Return [X, Y] of the center of cell containing provided text 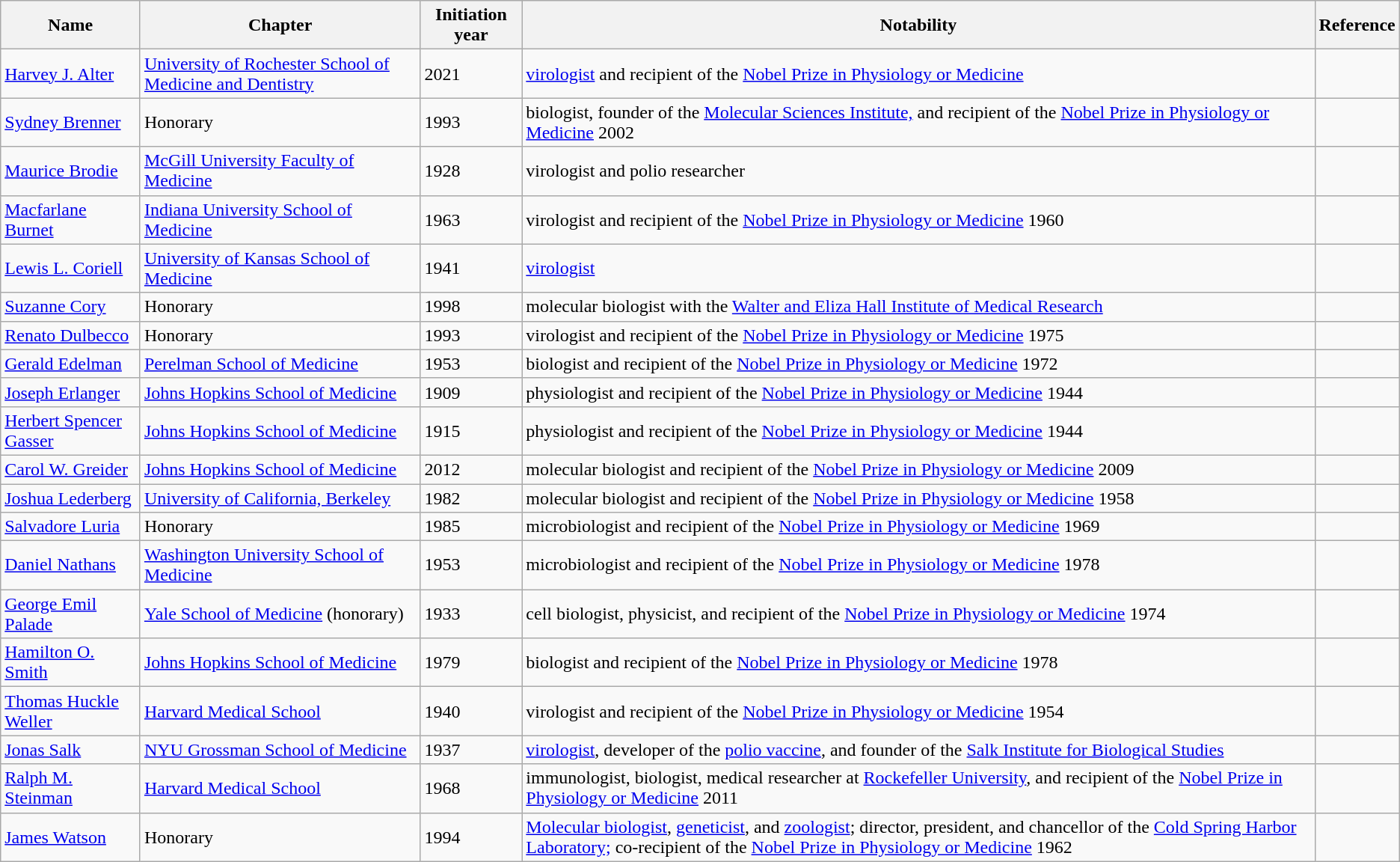
1940 [471, 711]
2012 [471, 469]
1998 [471, 307]
Initiation year [471, 25]
Lewis L. Coriell [70, 268]
James Watson [70, 837]
1937 [471, 750]
1994 [471, 837]
molecular biologist and recipient of the Nobel Prize in Physiology or Medicine 1958 [918, 498]
Name [70, 25]
1928 [471, 171]
Yale School of Medicine (honorary) [280, 614]
1909 [471, 392]
virologist and polio researcher [918, 171]
Macfarlane Burnet [70, 220]
1968 [471, 789]
Hamilton O. Smith [70, 663]
1982 [471, 498]
University of Rochester School of Medicine and Dentistry [280, 73]
Notability [918, 25]
Harvey J. Alter [70, 73]
virologist and recipient of the Nobel Prize in Physiology or Medicine 1975 [918, 335]
1979 [471, 663]
Salvadore Luria [70, 527]
immunologist, biologist, medical researcher at Rockefeller University, and recipient of the Nobel Prize in Physiology or Medicine 2011 [918, 789]
molecular biologist and recipient of the Nobel Prize in Physiology or Medicine 2009 [918, 469]
Herbert Spencer Gasser [70, 431]
Reference [1357, 25]
microbiologist and recipient of the Nobel Prize in Physiology or Medicine 1969 [918, 527]
virologist, developer of the polio vaccine, and founder of the Salk Institute for Biological Studies [918, 750]
Joseph Erlanger [70, 392]
cell biologist, physicist, and recipient of the Nobel Prize in Physiology or Medicine 1974 [918, 614]
Washington University School of Medicine [280, 566]
virologist and recipient of the Nobel Prize in Physiology or Medicine 1954 [918, 711]
virologist and recipient of the Nobel Prize in Physiology or Medicine 1960 [918, 220]
McGill University Faculty of Medicine [280, 171]
Carol W. Greider [70, 469]
Chapter [280, 25]
Gerald Edelman [70, 364]
Suzanne Cory [70, 307]
1933 [471, 614]
molecular biologist with the Walter and Eliza Hall Institute of Medical Research [918, 307]
1985 [471, 527]
biologist, founder of the Molecular Sciences Institute, and recipient of the Nobel Prize in Physiology or Medicine 2002 [918, 123]
George Emil Palade [70, 614]
biologist and recipient of the Nobel Prize in Physiology or Medicine 1978 [918, 663]
1941 [471, 268]
virologist [918, 268]
Thomas Huckle Weller [70, 711]
University of Kansas School of Medicine [280, 268]
Perelman School of Medicine [280, 364]
biologist and recipient of the Nobel Prize in Physiology or Medicine 1972 [918, 364]
Maurice Brodie [70, 171]
1963 [471, 220]
Joshua Lederberg [70, 498]
Indiana University School of Medicine [280, 220]
Renato Dulbecco [70, 335]
2021 [471, 73]
Ralph M. Steinman [70, 789]
1915 [471, 431]
Jonas Salk [70, 750]
microbiologist and recipient of the Nobel Prize in Physiology or Medicine 1978 [918, 566]
virologist and recipient of the Nobel Prize in Physiology or Medicine [918, 73]
Daniel Nathans [70, 566]
University of California, Berkeley [280, 498]
NYU Grossman School of Medicine [280, 750]
Sydney Brenner [70, 123]
